For the text-containing cell, return its midpoint in [x, y] coordinate format. 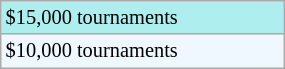
$15,000 tournaments [142, 17]
$10,000 tournaments [142, 51]
